Extract the (x, y) coordinate from the center of the cell holding the provided text.  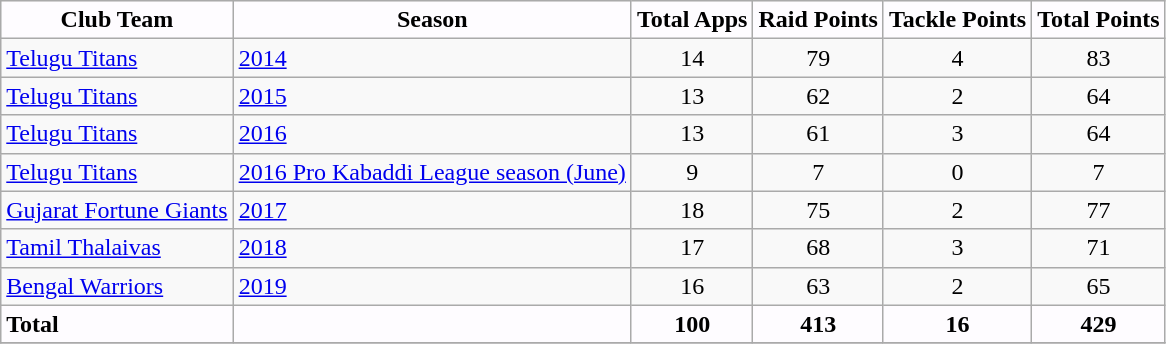
100 (692, 324)
Club Team (117, 20)
2019 (432, 286)
Total Apps (692, 20)
2016 (432, 134)
75 (818, 210)
14 (692, 58)
2018 (432, 248)
Tamil Thalaivas (117, 248)
2017 (432, 210)
17 (692, 248)
9 (692, 172)
Tackle Points (957, 20)
Raid Points (818, 20)
68 (818, 248)
2016 Pro Kabaddi League season (June) (432, 172)
429 (1099, 324)
Total Points (1099, 20)
Bengal Warriors (117, 286)
2014 (432, 58)
71 (1099, 248)
63 (818, 286)
2015 (432, 96)
Season (432, 20)
77 (1099, 210)
61 (818, 134)
83 (1099, 58)
Gujarat Fortune Giants (117, 210)
62 (818, 96)
Total (117, 324)
413 (818, 324)
4 (957, 58)
79 (818, 58)
0 (957, 172)
65 (1099, 286)
18 (692, 210)
